Search for the cell housing the specified text and yield its [x, y] center coordinate. 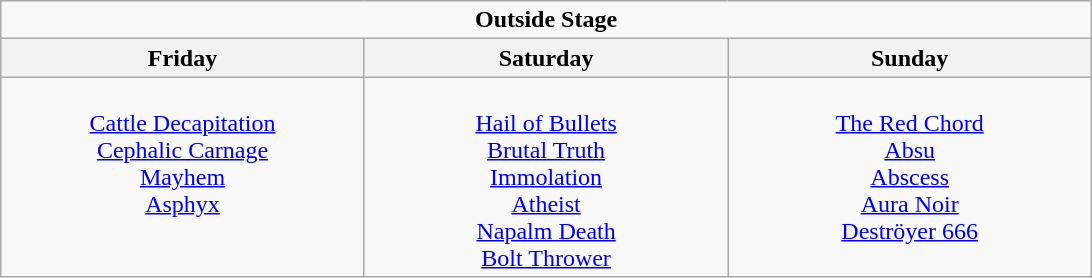
Friday [183, 58]
The Red Chord Absu Abscess Aura Noir Deströyer 666 [910, 177]
Saturday [546, 58]
Outside Stage [546, 20]
Sunday [910, 58]
Hail of Bullets Brutal Truth Immolation Atheist Napalm Death Bolt Thrower [546, 177]
Cattle Decapitation Cephalic Carnage Mayhem Asphyx [183, 177]
